Extract the [x, y] coordinate from the center of the cell holding the provided text.  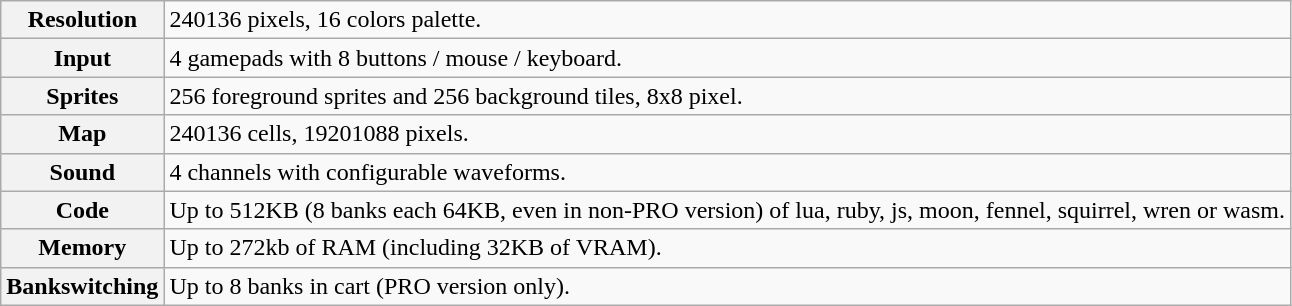
Bankswitching [82, 286]
240136 cells, 19201088 pixels. [728, 134]
4 gamepads with 8 buttons / mouse / keyboard. [728, 58]
Memory [82, 248]
Resolution [82, 20]
Up to 512KB (8 banks each 64KB, even in non-PRO version) of lua, ruby, js, moon, fennel, squirrel, wren or wasm. [728, 210]
240136 pixels, 16 colors palette. [728, 20]
Sound [82, 172]
Up to 8 banks in cart (PRO version only). [728, 286]
4 channels with configurable waveforms. [728, 172]
Map [82, 134]
Code [82, 210]
Sprites [82, 96]
256 foreground sprites and 256 background tiles, 8x8 pixel. [728, 96]
Up to 272kb of RAM (including 32KB of VRAM). [728, 248]
Input [82, 58]
